Find where the given text appears and provide that cell's center as (X, Y) coordinate. 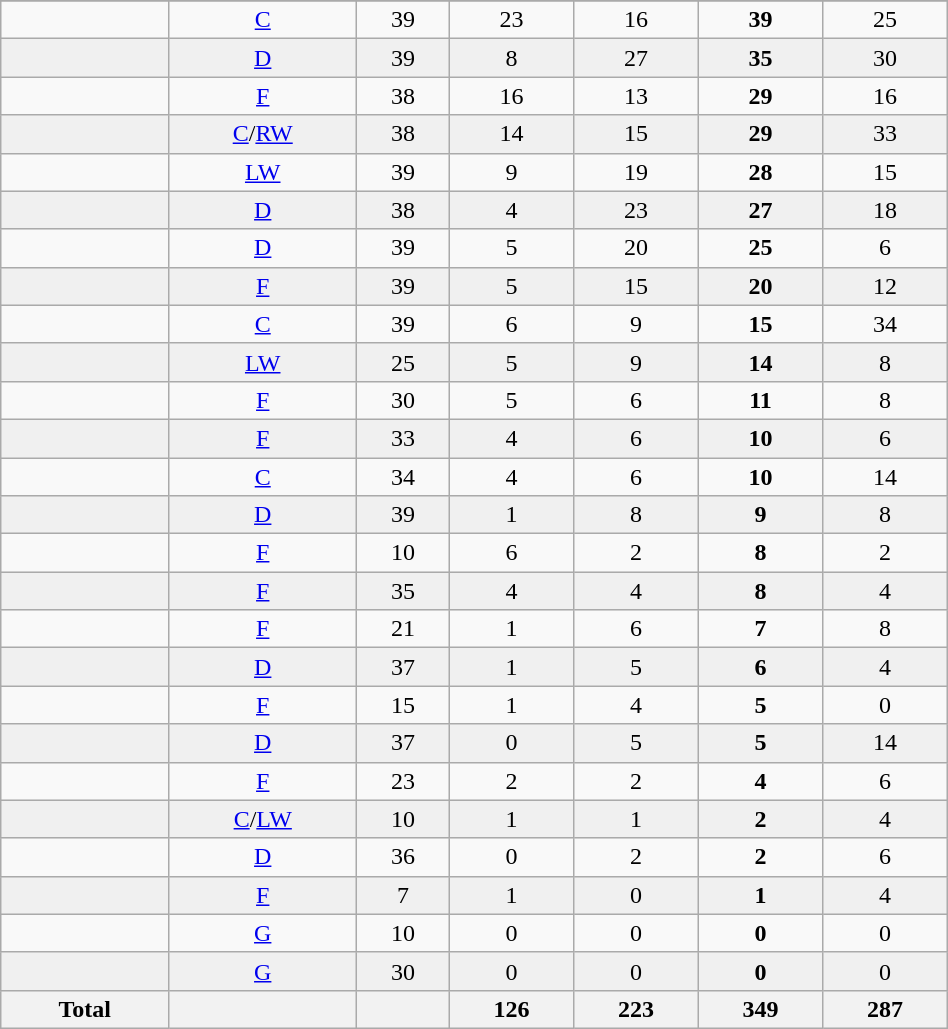
11 (760, 400)
28 (760, 172)
126 (511, 1009)
18 (886, 210)
36 (404, 857)
349 (760, 1009)
21 (404, 629)
C/RW (263, 134)
19 (636, 172)
Total (85, 1009)
12 (886, 286)
C/LW (263, 819)
223 (636, 1009)
287 (886, 1009)
13 (636, 96)
